Extract the (X, Y) coordinate from the center of the cell holding the provided text.  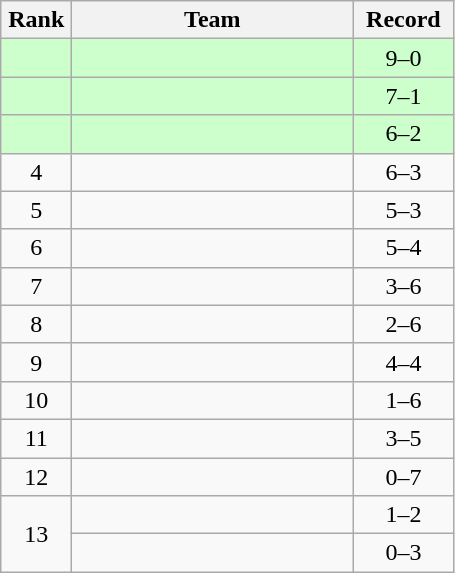
Record (404, 20)
4 (36, 172)
Rank (36, 20)
1–2 (404, 515)
7–1 (404, 96)
2–6 (404, 324)
3–5 (404, 438)
1–6 (404, 400)
5–3 (404, 210)
Team (212, 20)
9 (36, 362)
8 (36, 324)
6 (36, 248)
13 (36, 534)
5–4 (404, 248)
11 (36, 438)
6–3 (404, 172)
7 (36, 286)
12 (36, 477)
0–3 (404, 553)
5 (36, 210)
10 (36, 400)
9–0 (404, 58)
6–2 (404, 134)
4–4 (404, 362)
0–7 (404, 477)
3–6 (404, 286)
